Output the (x, y) coordinate of the center of the cell containing the given text.  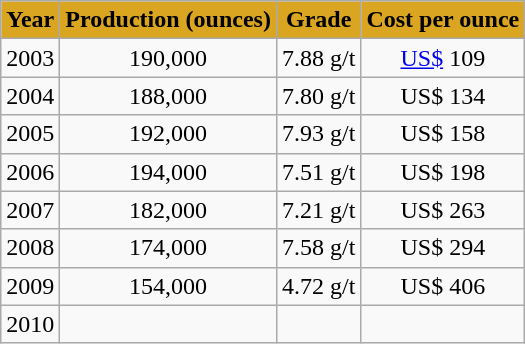
US$ 198 (443, 172)
7.58 g/t (318, 248)
Year (30, 20)
7.93 g/t (318, 134)
190,000 (168, 58)
7.51 g/t (318, 172)
188,000 (168, 96)
US$ 406 (443, 286)
US$ 158 (443, 134)
174,000 (168, 248)
194,000 (168, 172)
Grade (318, 20)
192,000 (168, 134)
US$ 109 (443, 58)
2004 (30, 96)
2003 (30, 58)
154,000 (168, 286)
2009 (30, 286)
7.21 g/t (318, 210)
4.72 g/t (318, 286)
Cost per ounce (443, 20)
US$ 294 (443, 248)
2008 (30, 248)
Production (ounces) (168, 20)
US$ 134 (443, 96)
2010 (30, 324)
2007 (30, 210)
2006 (30, 172)
182,000 (168, 210)
2005 (30, 134)
US$ 263 (443, 210)
7.80 g/t (318, 96)
7.88 g/t (318, 58)
